Return the [X, Y] coordinate for the center point of the cell that contains the specified text.  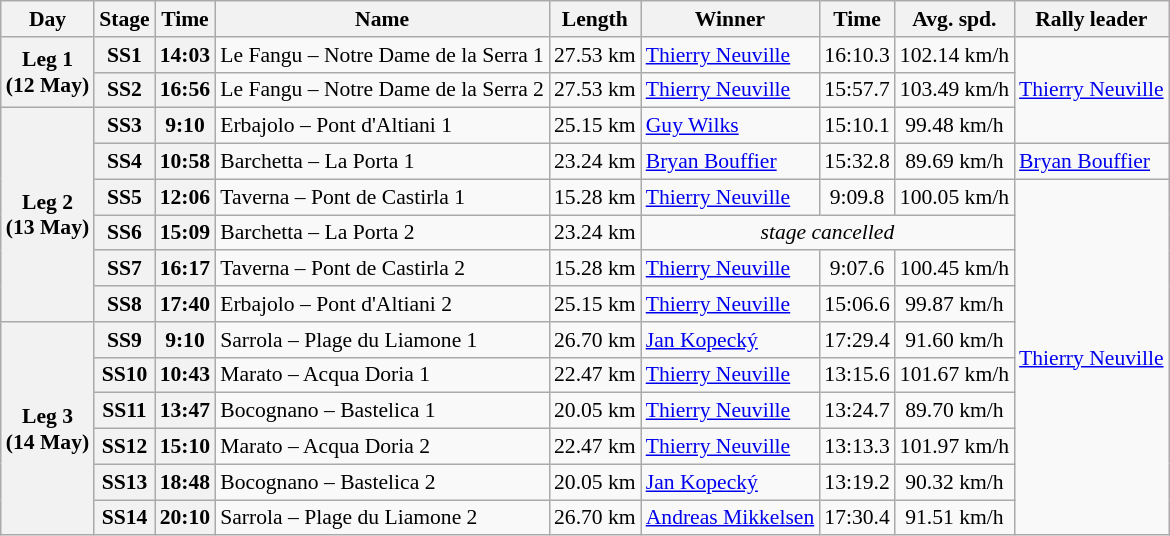
Taverna – Pont de Castirla 1 [382, 197]
17:40 [185, 304]
Le Fangu – Notre Dame de la Serra 2 [382, 90]
SS3 [124, 126]
16:17 [185, 269]
Name [382, 19]
99.48 km/h [954, 126]
13:13.3 [856, 447]
SS10 [124, 375]
Day [48, 19]
SS8 [124, 304]
14:03 [185, 55]
SS1 [124, 55]
SS11 [124, 411]
Avg. spd. [954, 19]
Marato – Acqua Doria 1 [382, 375]
Leg 1(12 May) [48, 72]
Sarrola – Plage du Liamone 1 [382, 340]
15:09 [185, 233]
9:07.6 [856, 269]
89.69 km/h [954, 162]
Length [595, 19]
SS7 [124, 269]
15:57.7 [856, 90]
Erbajolo – Pont d'Altiani 2 [382, 304]
10:58 [185, 162]
13:24.7 [856, 411]
Andreas Mikkelsen [730, 518]
101.97 km/h [954, 447]
10:43 [185, 375]
Bocognano – Bastelica 1 [382, 411]
SS4 [124, 162]
Stage [124, 19]
17:30.4 [856, 518]
102.14 km/h [954, 55]
Leg 3(14 May) [48, 429]
Barchetta – La Porta 1 [382, 162]
99.87 km/h [954, 304]
13:47 [185, 411]
SS5 [124, 197]
SS12 [124, 447]
91.51 km/h [954, 518]
Leg 2(13 May) [48, 215]
15:10.1 [856, 126]
Le Fangu – Notre Dame de la Serra 1 [382, 55]
13:15.6 [856, 375]
100.45 km/h [954, 269]
Sarrola – Plage du Liamone 2 [382, 518]
91.60 km/h [954, 340]
Taverna – Pont de Castirla 2 [382, 269]
stage cancelled [828, 233]
100.05 km/h [954, 197]
SS14 [124, 518]
103.49 km/h [954, 90]
17:29.4 [856, 340]
9:09.8 [856, 197]
Barchetta – La Porta 2 [382, 233]
SS13 [124, 482]
Guy Wilks [730, 126]
90.32 km/h [954, 482]
20:10 [185, 518]
15:32.8 [856, 162]
Marato – Acqua Doria 2 [382, 447]
15:10 [185, 447]
16:10.3 [856, 55]
Winner [730, 19]
15:06.6 [856, 304]
13:19.2 [856, 482]
SS6 [124, 233]
16:56 [185, 90]
101.67 km/h [954, 375]
18:48 [185, 482]
SS9 [124, 340]
SS2 [124, 90]
Bocognano – Bastelica 2 [382, 482]
Rally leader [1092, 19]
12:06 [185, 197]
89.70 km/h [954, 411]
Erbajolo – Pont d'Altiani 1 [382, 126]
